Find where the given text appears and provide that cell's center as (X, Y) coordinate. 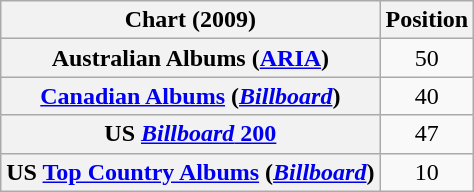
Canadian Albums (Billboard) (190, 96)
10 (427, 172)
US Billboard 200 (190, 134)
US Top Country Albums (Billboard) (190, 172)
47 (427, 134)
50 (427, 58)
Position (427, 20)
40 (427, 96)
Chart (2009) (190, 20)
Australian Albums (ARIA) (190, 58)
